Output the (x, y) coordinate of the center of the cell containing the given text.  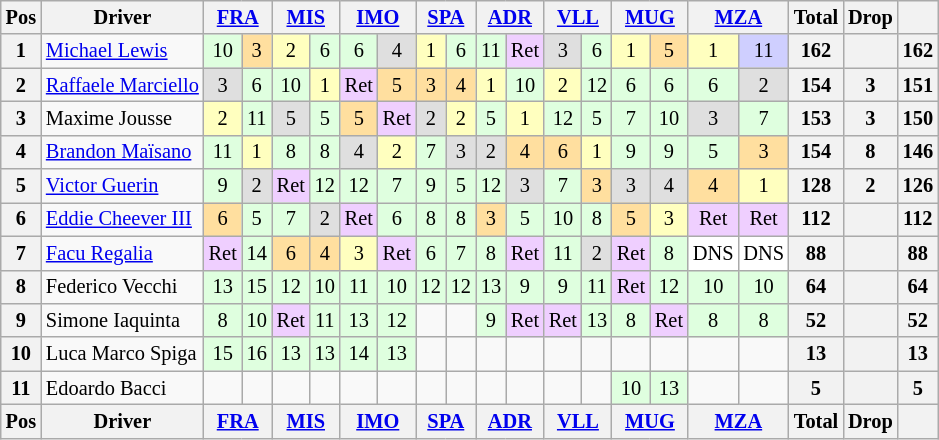
16 (257, 354)
126 (918, 186)
Federico Vecchi (122, 287)
Eddie Cheever III (122, 219)
128 (816, 186)
Michael Lewis (122, 51)
Maxime Jousse (122, 118)
150 (918, 118)
153 (816, 118)
146 (918, 152)
Edoardo Bacci (122, 388)
Victor Guerin (122, 186)
151 (918, 85)
Facu Regalia (122, 253)
Luca Marco Spiga (122, 354)
Brandon Maïsano (122, 152)
Simone Iaquinta (122, 320)
Raffaele Marciello (122, 85)
